Return the (X, Y) coordinate for the center point of the cell that contains the specified text.  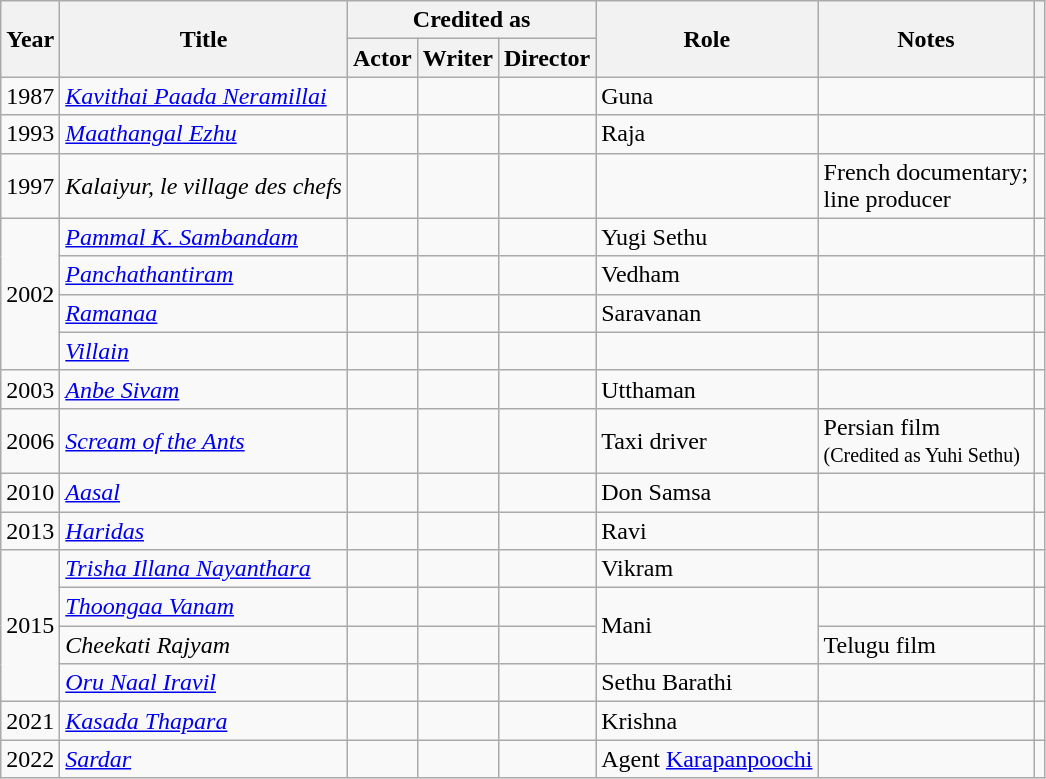
Taxi driver (707, 440)
Trisha Illana Nayanthara (204, 569)
Sethu Barathi (707, 683)
Mani (707, 626)
French documentary;line producer (926, 186)
Ramanaa (204, 313)
1993 (30, 134)
2006 (30, 440)
2013 (30, 531)
Kalaiyur, le village des chefs (204, 186)
Year (30, 39)
Pammal K. Sambandam (204, 237)
Scream of the Ants (204, 440)
Vedham (707, 275)
2021 (30, 721)
Sardar (204, 759)
Role (707, 39)
Agent Karapanpoochi (707, 759)
Writer (458, 58)
Title (204, 39)
Notes (926, 39)
Cheekati Rajyam (204, 645)
1997 (30, 186)
Anbe Sivam (204, 389)
Saravanan (707, 313)
Don Samsa (707, 492)
2010 (30, 492)
Persian film(Credited as Yuhi Sethu) (926, 440)
Krishna (707, 721)
Telugu film (926, 645)
Kasada Thapara (204, 721)
Vikram (707, 569)
Panchathantiram (204, 275)
2002 (30, 294)
1987 (30, 96)
Villain (204, 351)
Thoongaa Vanam (204, 607)
Yugi Sethu (707, 237)
Haridas (204, 531)
Guna (707, 96)
2022 (30, 759)
2003 (30, 389)
Actor (382, 58)
Utthaman (707, 389)
Director (546, 58)
Kavithai Paada Neramillai (204, 96)
Credited as (471, 20)
Oru Naal Iravil (204, 683)
Aasal (204, 492)
Ravi (707, 531)
Maathangal Ezhu (204, 134)
2015 (30, 626)
Raja (707, 134)
